Identify which cell holds the provided text, then report its [X, Y] central coordinate. 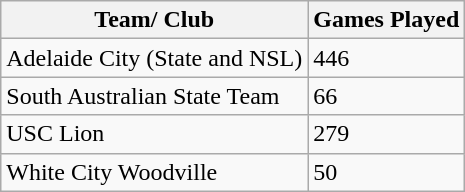
279 [386, 134]
Team/ Club [154, 20]
66 [386, 96]
Games Played [386, 20]
446 [386, 58]
50 [386, 172]
USC Lion [154, 134]
Adelaide City (State and NSL) [154, 58]
White City Woodville [154, 172]
South Australian State Team [154, 96]
